Return the [X, Y] coordinate for the center point of the cell that contains the specified text.  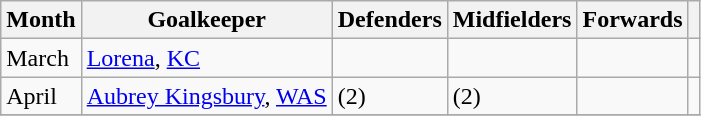
Aubrey Kingsbury, WAS [206, 96]
March [41, 58]
Lorena, KC [206, 58]
Goalkeeper [206, 20]
April [41, 96]
Forwards [632, 20]
Month [41, 20]
Defenders [390, 20]
Midfielders [512, 20]
